From the cell containing the given text, extract its center point as [X, Y] coordinate. 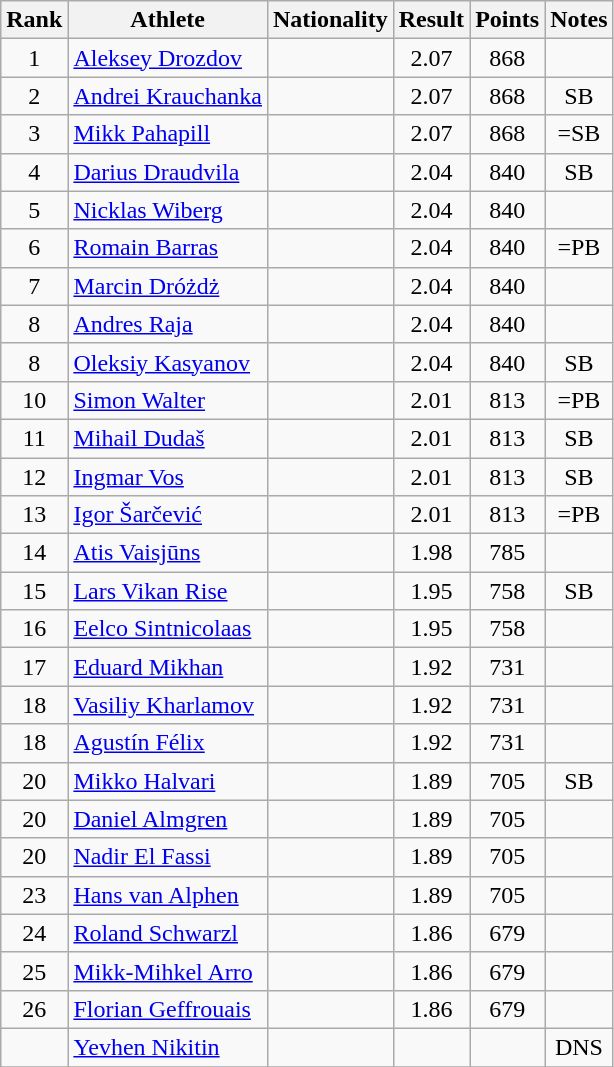
Eduard Mikhan [168, 667]
Notes [579, 20]
Yevhen Nikitin [168, 1047]
11 [34, 438]
Aleksey Drozdov [168, 58]
12 [34, 477]
Mikko Halvari [168, 781]
DNS [579, 1047]
Mikk Pahapill [168, 134]
23 [34, 895]
16 [34, 629]
Athlete [168, 20]
6 [34, 248]
17 [34, 667]
15 [34, 591]
1 [34, 58]
Rank [34, 20]
Eelco Sintnicolaas [168, 629]
Oleksiy Kasyanov [168, 362]
Ingmar Vos [168, 477]
Andrei Krauchanka [168, 96]
7 [34, 286]
Simon Walter [168, 400]
Nationality [330, 20]
2 [34, 96]
Atis Vaisjūns [168, 553]
Lars Vikan Rise [168, 591]
Agustín Félix [168, 743]
Igor Šarčević [168, 515]
Vasiliy Kharlamov [168, 705]
10 [34, 400]
Florian Geffrouais [168, 1009]
1.98 [431, 553]
24 [34, 933]
26 [34, 1009]
Nicklas Wiberg [168, 210]
13 [34, 515]
Nadir El Fassi [168, 857]
Hans van Alphen [168, 895]
Result [431, 20]
Points [508, 20]
785 [508, 553]
4 [34, 172]
Marcin Dróżdż [168, 286]
25 [34, 971]
Romain Barras [168, 248]
5 [34, 210]
=SB [579, 134]
Daniel Almgren [168, 819]
Darius Draudvila [168, 172]
3 [34, 134]
Mihail Dudaš [168, 438]
Mikk-Mihkel Arro [168, 971]
14 [34, 553]
Andres Raja [168, 324]
Roland Schwarzl [168, 933]
